Capture the cell that displays the provided text and extract its [X, Y] central coordinate. 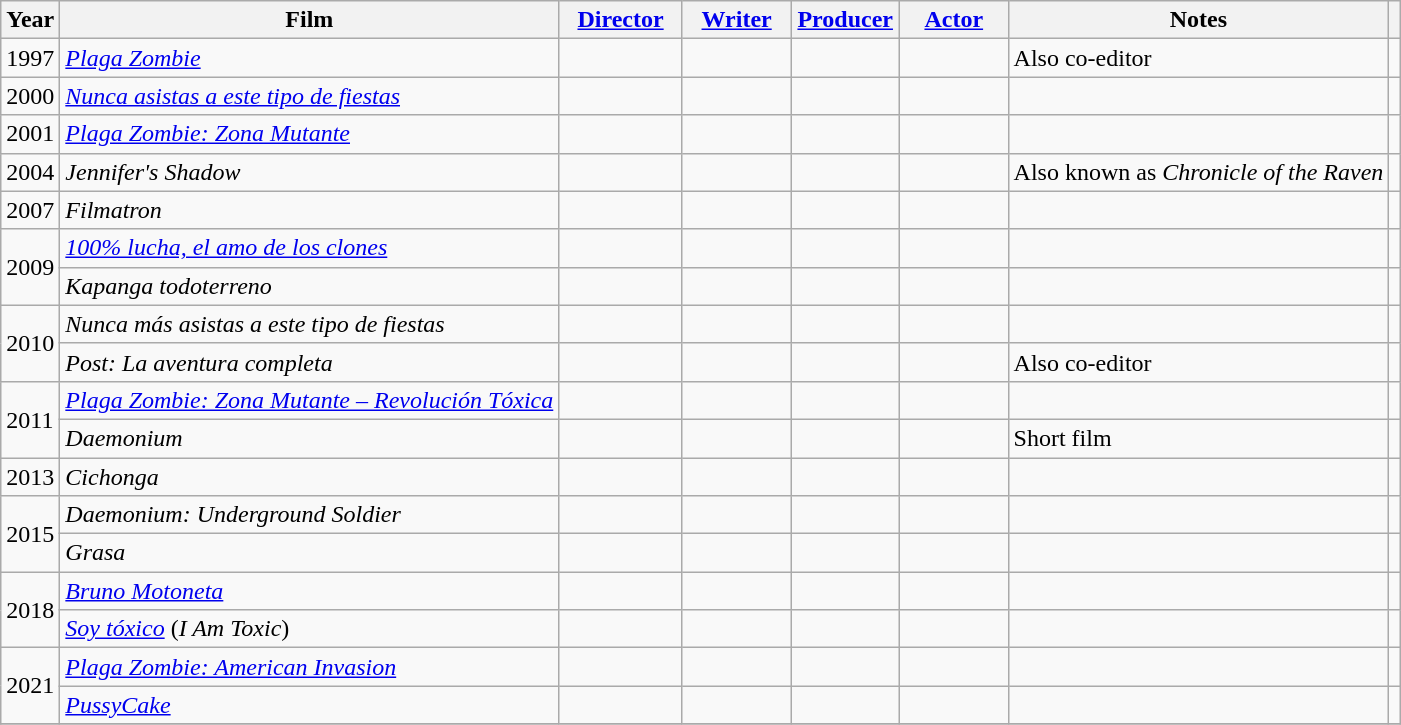
Plaga Zombie: Zona Mutante [310, 134]
Writer [736, 20]
2000 [30, 96]
2015 [30, 534]
Plaga Zombie [310, 58]
100% lucha, el amo de los clones [310, 248]
Notes [1198, 20]
2004 [30, 172]
2010 [30, 343]
Kapanga todoterreno [310, 286]
Daemonium [310, 438]
Director [621, 20]
Daemonium: Underground Soldier [310, 515]
2021 [30, 686]
Film [310, 20]
2013 [30, 477]
Filmatron [310, 210]
2009 [30, 267]
2001 [30, 134]
2011 [30, 419]
2018 [30, 610]
Also known as Chronicle of the Raven [1198, 172]
Soy tóxico (I Am Toxic) [310, 629]
Post: La aventura completa [310, 362]
Plaga Zombie: Zona Mutante – Revolución Tóxica [310, 400]
Short film [1198, 438]
2007 [30, 210]
Nunca asistas a este tipo de fiestas [310, 96]
Cichonga [310, 477]
Year [30, 20]
Bruno Motoneta [310, 591]
Actor [954, 20]
Jennifer's Shadow [310, 172]
PussyCake [310, 705]
Nunca más asistas a este tipo de fiestas [310, 324]
Plaga Zombie: American Invasion [310, 667]
1997 [30, 58]
Producer [846, 20]
Grasa [310, 553]
